Search for the cell housing the specified text and yield its [x, y] center coordinate. 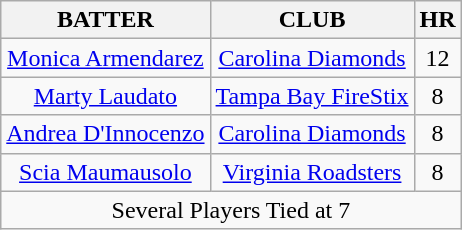
Marty Laudato [106, 96]
Andrea D'Innocenzo [106, 134]
Scia Maumausolo [106, 172]
12 [438, 58]
Monica Armendarez [106, 58]
Virginia Roadsters [312, 172]
Tampa Bay FireStix [312, 96]
CLUB [312, 20]
HR [438, 20]
BATTER [106, 20]
Several Players Tied at 7 [231, 210]
